For the text-containing cell, return its midpoint in (x, y) coordinate format. 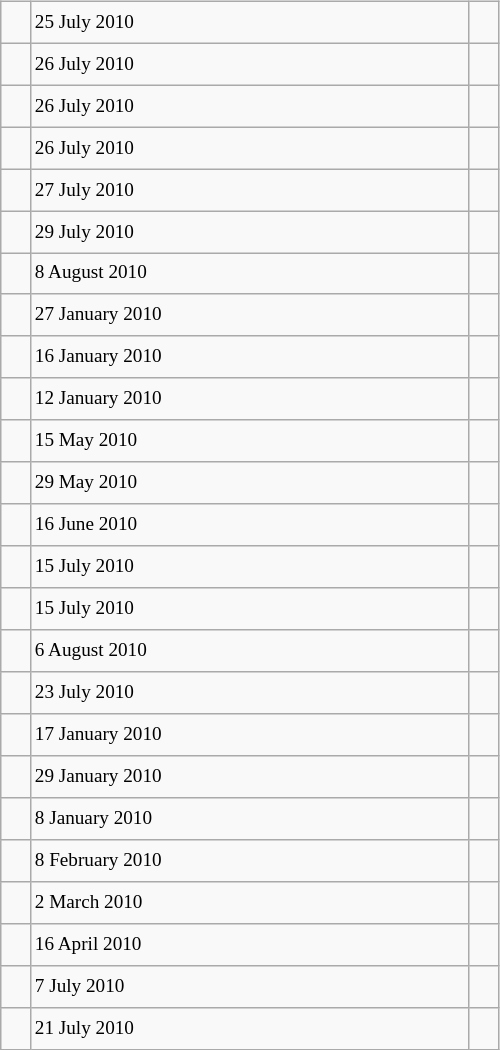
16 January 2010 (250, 357)
27 July 2010 (250, 190)
16 April 2010 (250, 944)
2 March 2010 (250, 902)
16 June 2010 (250, 525)
29 July 2010 (250, 232)
7 July 2010 (250, 986)
6 August 2010 (250, 651)
17 January 2010 (250, 735)
25 July 2010 (250, 22)
8 January 2010 (250, 819)
23 July 2010 (250, 693)
29 May 2010 (250, 483)
8 August 2010 (250, 274)
8 February 2010 (250, 861)
27 January 2010 (250, 315)
15 May 2010 (250, 441)
21 July 2010 (250, 1028)
12 January 2010 (250, 399)
29 January 2010 (250, 777)
